Locate the cell with the specified text and output its (X, Y) center coordinate. 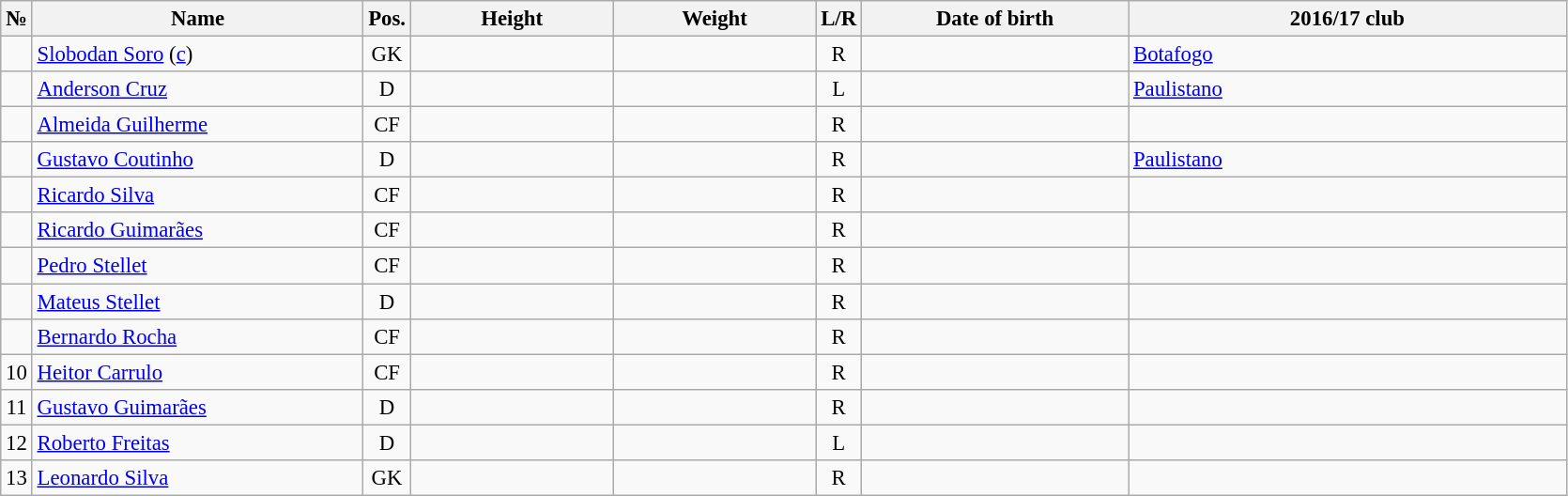
Name (197, 19)
12 (17, 442)
Date of birth (994, 19)
Anderson Cruz (197, 89)
10 (17, 372)
11 (17, 407)
Bernardo Rocha (197, 336)
№ (17, 19)
Roberto Freitas (197, 442)
13 (17, 478)
Leonardo Silva (197, 478)
Weight (715, 19)
Gustavo Guimarães (197, 407)
Almeida Guilherme (197, 125)
Ricardo Silva (197, 195)
Pedro Stellet (197, 266)
Heitor Carrulo (197, 372)
Ricardo Guimarães (197, 230)
Mateus Stellet (197, 302)
Pos. (387, 19)
Slobodan Soro (c) (197, 54)
L/R (839, 19)
Botafogo (1348, 54)
Gustavo Coutinho (197, 160)
2016/17 club (1348, 19)
Height (512, 19)
